For the text-containing cell, return its midpoint in [x, y] coordinate format. 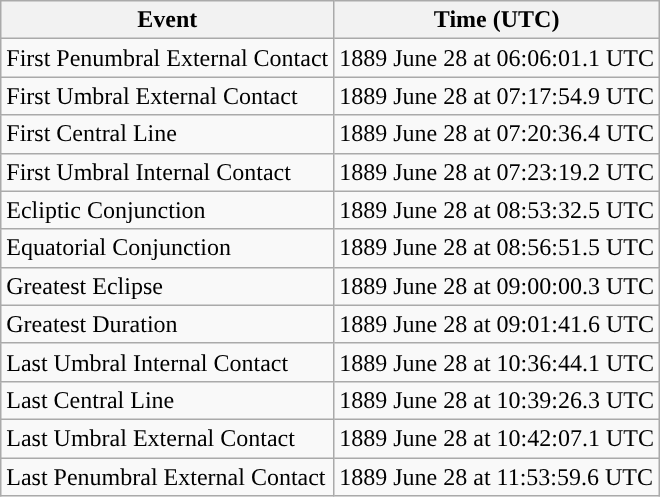
1889 June 28 at 10:42:07.1 UTC [497, 438]
Event [168, 20]
1889 June 28 at 07:17:54.9 UTC [497, 96]
Equatorial Conjunction [168, 248]
Last Central Line [168, 400]
1889 June 28 at 07:23:19.2 UTC [497, 172]
1889 June 28 at 11:53:59.6 UTC [497, 477]
1889 June 28 at 08:56:51.5 UTC [497, 248]
1889 June 28 at 09:01:41.6 UTC [497, 324]
Greatest Eclipse [168, 286]
Greatest Duration [168, 324]
1889 June 28 at 06:06:01.1 UTC [497, 58]
1889 June 28 at 07:20:36.4 UTC [497, 134]
1889 June 28 at 08:53:32.5 UTC [497, 210]
Ecliptic Conjunction [168, 210]
First Central Line [168, 134]
Last Umbral External Contact [168, 438]
First Umbral External Contact [168, 96]
Time (UTC) [497, 20]
Last Penumbral External Contact [168, 477]
Last Umbral Internal Contact [168, 362]
First Penumbral External Contact [168, 58]
1889 June 28 at 10:39:26.3 UTC [497, 400]
1889 June 28 at 10:36:44.1 UTC [497, 362]
1889 June 28 at 09:00:00.3 UTC [497, 286]
First Umbral Internal Contact [168, 172]
